From the cell containing the given text, extract its center point as (x, y) coordinate. 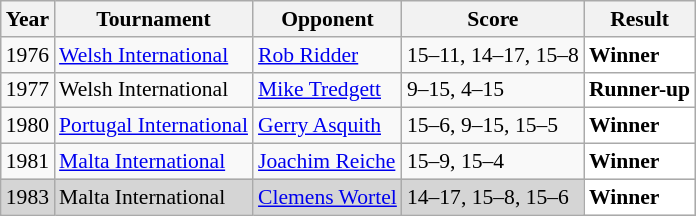
Score (493, 19)
Runner-up (640, 90)
1983 (28, 197)
15–9, 15–4 (493, 162)
Clemens Wortel (328, 197)
Portugal International (154, 126)
1981 (28, 162)
Result (640, 19)
Tournament (154, 19)
Mike Tredgett (328, 90)
Year (28, 19)
1980 (28, 126)
9–15, 4–15 (493, 90)
15–6, 9–15, 15–5 (493, 126)
14–17, 15–8, 15–6 (493, 197)
Opponent (328, 19)
15–11, 14–17, 15–8 (493, 55)
1976 (28, 55)
Gerry Asquith (328, 126)
Rob Ridder (328, 55)
1977 (28, 90)
Joachim Reiche (328, 162)
